Determine the (x, y) coordinate at the center of the cell enclosing the given text.  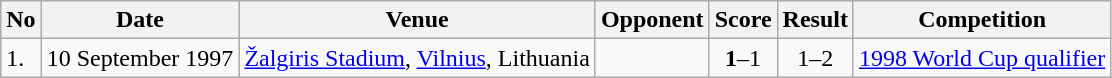
1–2 (815, 58)
Žalgiris Stadium, Vilnius, Lithuania (418, 58)
Venue (418, 20)
Competition (982, 20)
1. (21, 58)
1–1 (743, 58)
1998 World Cup qualifier (982, 58)
Date (140, 20)
10 September 1997 (140, 58)
Opponent (652, 20)
No (21, 20)
Score (743, 20)
Result (815, 20)
